Output the [x, y] coordinate of the center of the cell containing the given text.  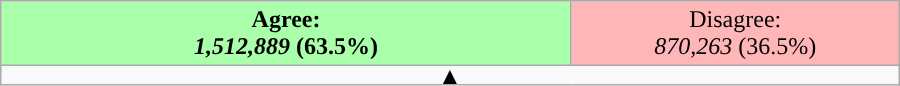
Disagree: 870,263 (36.5%) [735, 34]
Agree: 1,512,889 (63.5%) [286, 34]
